Pinpoint the cell where the given text exists, returning its [x, y] midpoint coordinate. 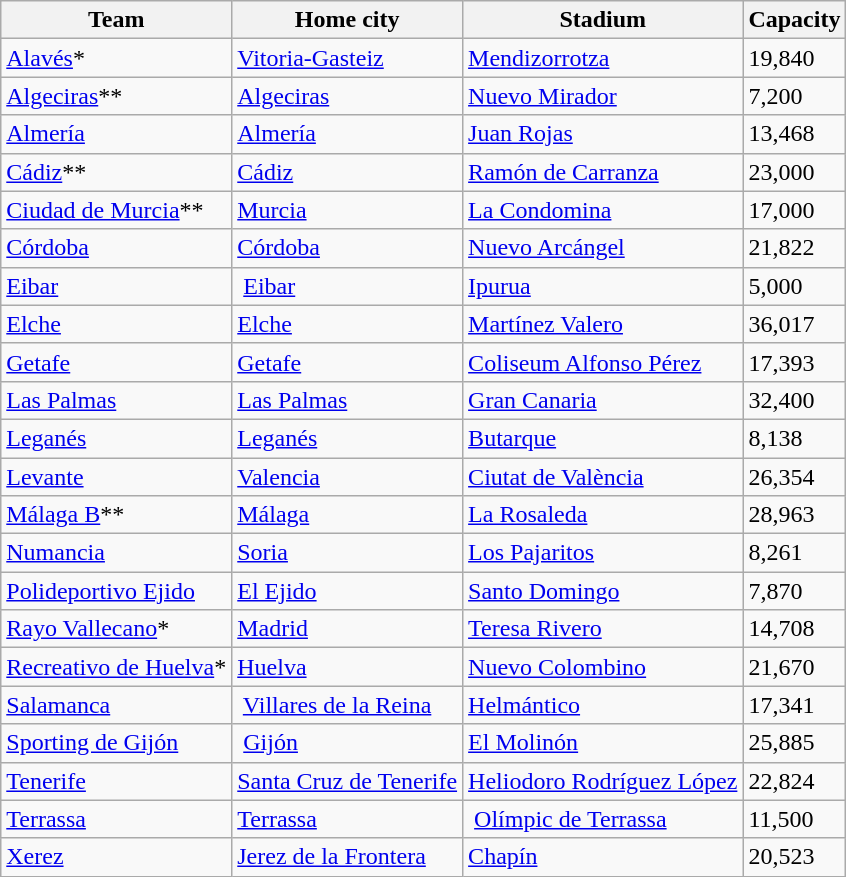
5,000 [794, 286]
Capacity [794, 20]
Soria [348, 553]
El Ejido [348, 591]
Salamanca [116, 705]
Butarque [603, 438]
Team [116, 20]
Nuevo Arcángel [603, 248]
36,017 [794, 324]
Ramón de Carranza [603, 172]
Cádiz** [116, 172]
Levante [116, 477]
7,200 [794, 96]
Rayo Vallecano* [116, 629]
13,468 [794, 134]
Mendizorrotza [603, 58]
25,885 [794, 743]
Huelva [348, 667]
26,354 [794, 477]
El Molinón [603, 743]
11,500 [794, 819]
Polideportivo Ejido [116, 591]
Xerez [116, 857]
Home city [348, 20]
Numancia [116, 553]
Coliseum Alfonso Pérez [603, 362]
Helmántico [603, 705]
Cádiz [348, 172]
Villares de la Reina [348, 705]
Stadium [603, 20]
Santa Cruz de Tenerife [348, 781]
Sporting de Gijón [116, 743]
Gran Canaria [603, 400]
Recreativo de Huelva* [116, 667]
14,708 [794, 629]
Santo Domingo [603, 591]
Heliodoro Rodríguez López [603, 781]
17,393 [794, 362]
19,840 [794, 58]
Los Pajaritos [603, 553]
32,400 [794, 400]
17,000 [794, 210]
Ciudad de Murcia** [116, 210]
Valencia [348, 477]
Teresa Rivero [603, 629]
Juan Rojas [603, 134]
17,341 [794, 705]
7,870 [794, 591]
8,261 [794, 553]
Chapín [603, 857]
Murcia [348, 210]
Tenerife [116, 781]
21,670 [794, 667]
Ciutat de València [603, 477]
Nuevo Mirador [603, 96]
Olímpic de Terrassa [603, 819]
22,824 [794, 781]
28,963 [794, 515]
21,822 [794, 248]
23,000 [794, 172]
Gijón [348, 743]
Vitoria-Gasteiz [348, 58]
La Condomina [603, 210]
8,138 [794, 438]
Algeciras [348, 96]
20,523 [794, 857]
Madrid [348, 629]
Nuevo Colombino [603, 667]
Málaga B** [116, 515]
Ipurua [603, 286]
Algeciras** [116, 96]
Jerez de la Frontera [348, 857]
Málaga [348, 515]
La Rosaleda [603, 515]
Alavés* [116, 58]
Martínez Valero [603, 324]
